Capture the cell that displays the provided text and extract its (x, y) central coordinate. 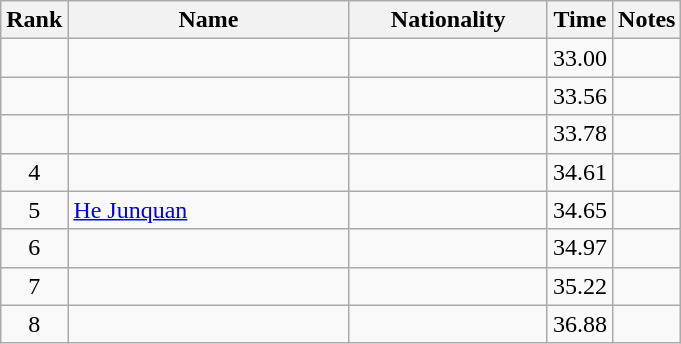
33.78 (580, 134)
Nationality (448, 20)
8 (34, 324)
34.61 (580, 172)
33.00 (580, 58)
34.65 (580, 210)
33.56 (580, 96)
7 (34, 286)
Rank (34, 20)
4 (34, 172)
Name (208, 20)
Time (580, 20)
34.97 (580, 248)
He Junquan (208, 210)
6 (34, 248)
35.22 (580, 286)
5 (34, 210)
Notes (647, 20)
36.88 (580, 324)
